Identify which cell holds the provided text, then report its (X, Y) central coordinate. 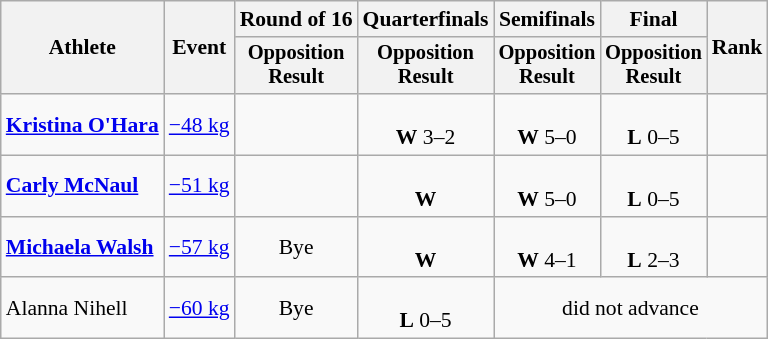
Kristina O'Hara (82, 124)
Event (200, 48)
−51 kg (200, 186)
Carly McNaul (82, 186)
−48 kg (200, 124)
L 2–3 (654, 248)
Michaela Walsh (82, 248)
did not advance (631, 308)
Athlete (82, 48)
Quarterfinals (426, 19)
Semifinals (548, 19)
Alanna Nihell (82, 308)
Rank (738, 48)
Final (654, 19)
W 3–2 (426, 124)
Round of 16 (296, 19)
−57 kg (200, 248)
W 4–1 (548, 248)
−60 kg (200, 308)
